Identify which cell holds the provided text, then report its [X, Y] central coordinate. 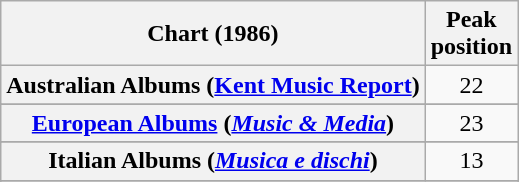
European Albums (Music & Media) [213, 123]
Italian Albums (Musica e dischi) [213, 161]
Chart (1986) [213, 34]
22 [471, 85]
13 [471, 161]
23 [471, 123]
Australian Albums (Kent Music Report) [213, 85]
Peakposition [471, 34]
